Return [X, Y] of the center of cell containing provided text 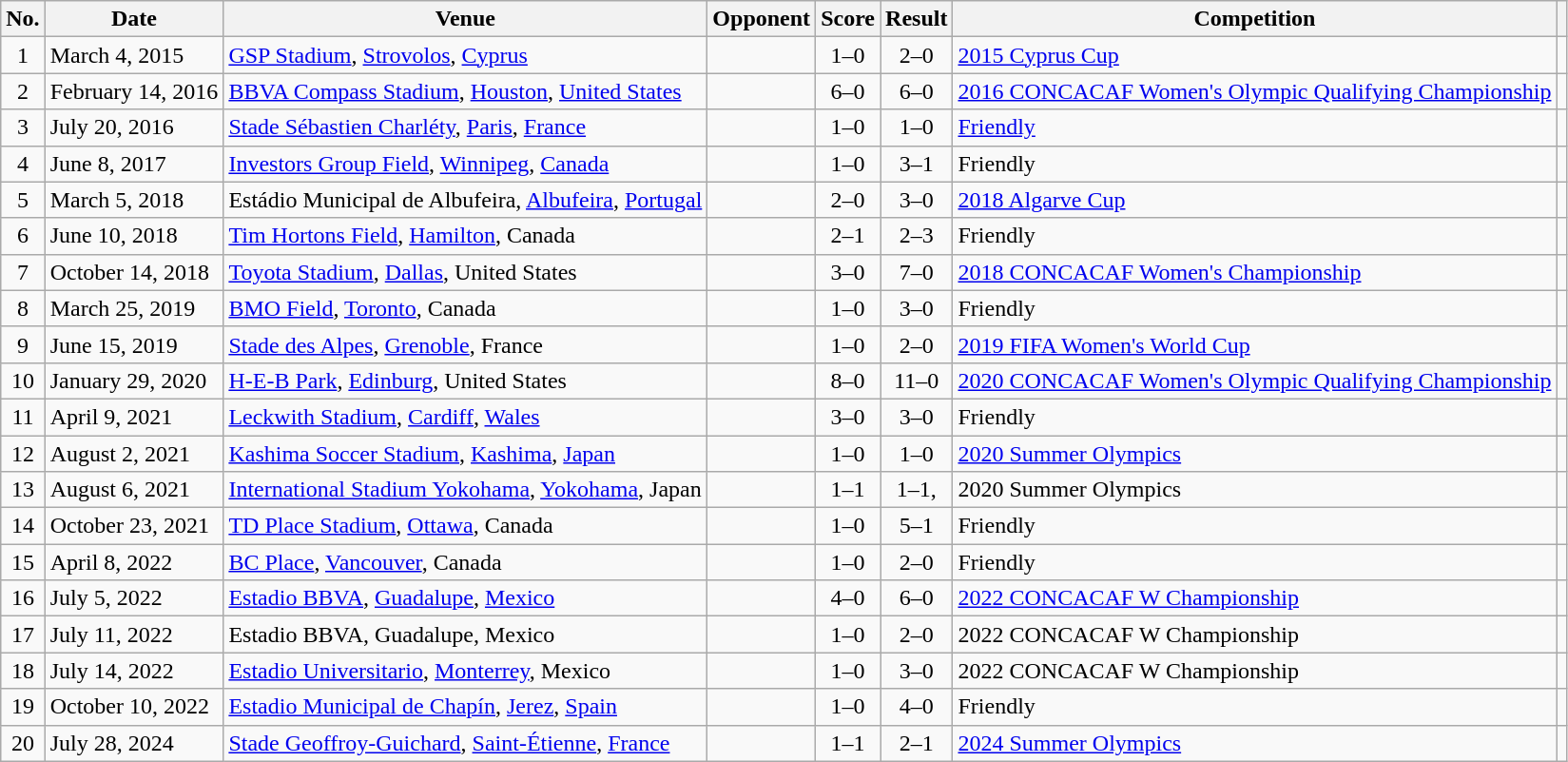
Competition [1255, 19]
Opponent [762, 19]
March 4, 2015 [134, 55]
April 8, 2022 [134, 562]
9 [23, 344]
Leckwith Stadium, Cardiff, Wales [466, 417]
No. [23, 19]
October 23, 2021 [134, 526]
Date [134, 19]
Stade Sébastien Charléty, Paris, France [466, 127]
BBVA Compass Stadium, Houston, United States [466, 91]
14 [23, 526]
Tim Hortons Field, Hamilton, Canada [466, 236]
Stade des Alpes, Grenoble, France [466, 344]
July 5, 2022 [134, 598]
July 20, 2016 [134, 127]
7 [23, 272]
2018 Algarve Cup [1255, 200]
3–1 [917, 164]
18 [23, 671]
July 11, 2022 [134, 635]
3 [23, 127]
15 [23, 562]
2018 CONCACAF Women's Championship [1255, 272]
1 [23, 55]
12 [23, 454]
5–1 [917, 526]
2–3 [917, 236]
March 25, 2019 [134, 308]
11–0 [917, 381]
June 10, 2018 [134, 236]
13 [23, 490]
5 [23, 200]
Kashima Soccer Stadium, Kashima, Japan [466, 454]
17 [23, 635]
Estadio Municipal de Chapín, Jerez, Spain [466, 707]
February 14, 2016 [134, 91]
Score [848, 19]
2024 Summer Olympics [1255, 743]
October 10, 2022 [134, 707]
October 14, 2018 [134, 272]
19 [23, 707]
2019 FIFA Women's World Cup [1255, 344]
2020 CONCACAF Women's Olympic Qualifying Championship [1255, 381]
BMO Field, Toronto, Canada [466, 308]
7–0 [917, 272]
GSP Stadium, Strovolos, Cyprus [466, 55]
April 9, 2021 [134, 417]
Estádio Municipal de Albufeira, Albufeira, Portugal [466, 200]
Venue [466, 19]
Investors Group Field, Winnipeg, Canada [466, 164]
2015 Cyprus Cup [1255, 55]
International Stadium Yokohama, Yokohama, Japan [466, 490]
10 [23, 381]
August 2, 2021 [134, 454]
11 [23, 417]
June 8, 2017 [134, 164]
2016 CONCACAF Women's Olympic Qualifying Championship [1255, 91]
Toyota Stadium, Dallas, United States [466, 272]
4 [23, 164]
8–0 [848, 381]
Estadio Universitario, Monterrey, Mexico [466, 671]
TD Place Stadium, Ottawa, Canada [466, 526]
March 5, 2018 [134, 200]
Stade Geoffroy-Guichard, Saint-Étienne, France [466, 743]
January 29, 2020 [134, 381]
2 [23, 91]
BC Place, Vancouver, Canada [466, 562]
August 6, 2021 [134, 490]
July 28, 2024 [134, 743]
Result [917, 19]
6 [23, 236]
H-E-B Park, Edinburg, United States [466, 381]
8 [23, 308]
16 [23, 598]
20 [23, 743]
1–1, [917, 490]
July 14, 2022 [134, 671]
June 15, 2019 [134, 344]
